Identify which cell holds the provided text, then report its (X, Y) central coordinate. 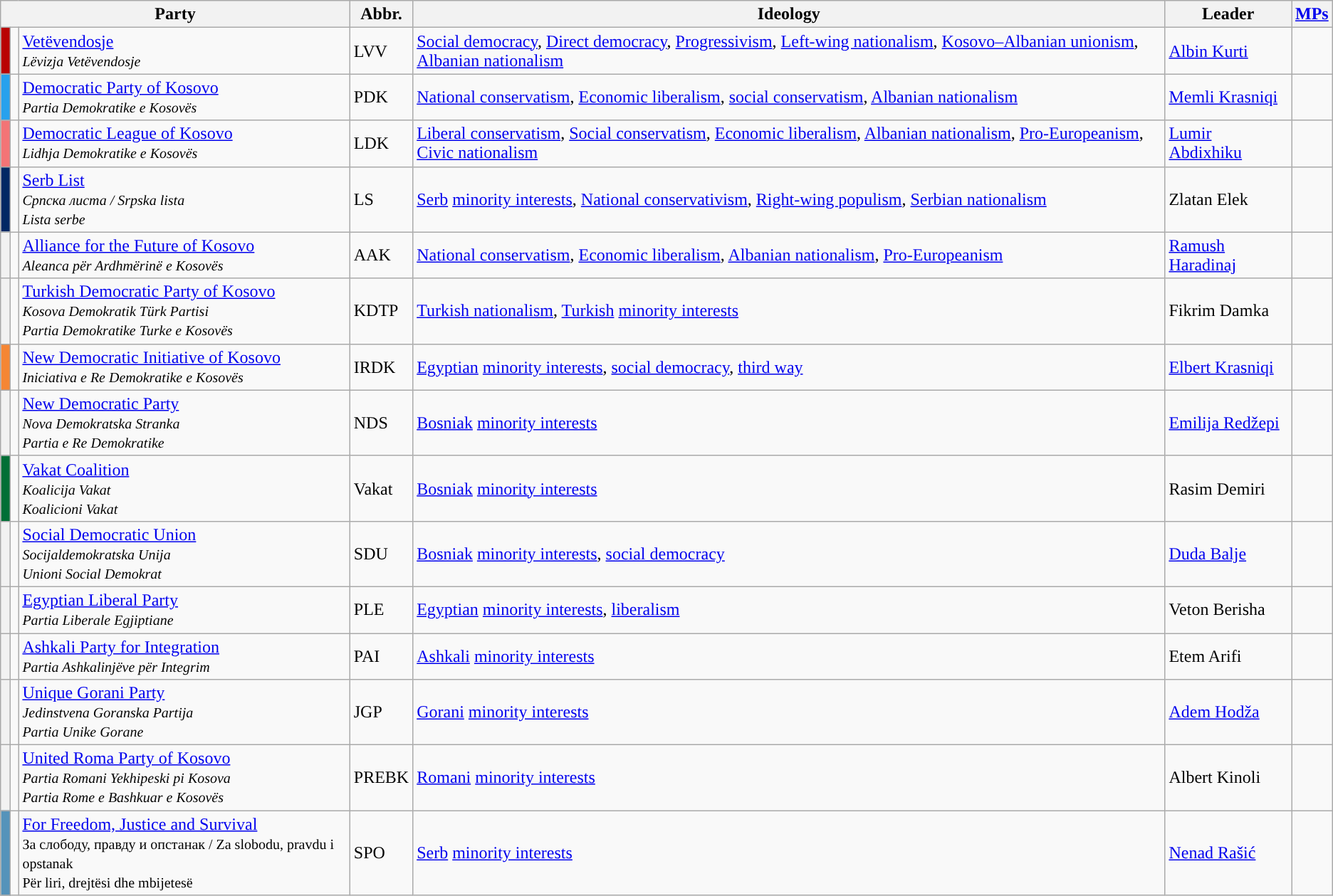
Elbert Krasniqi (1228, 367)
SPO (381, 853)
Duda Balje (1228, 554)
Emilija Redžepi (1228, 423)
LS (381, 199)
Unique Gorani PartyJedinstvena Goranska PartijaPartia Unike Gorane (184, 712)
Veton Berisha (1228, 609)
Party (175, 14)
New Democratic Party Nova Demokratska StrankaPartia e Re Demokratike (184, 423)
Lumir Abdixhiku (1228, 144)
Adem Hodža (1228, 712)
Rasim Demiri (1228, 488)
KDTP (381, 311)
NDS (381, 423)
Ashkali Party for IntegrationPartia Ashkalinjëve për Integrim (184, 656)
PDK (381, 97)
Albin Kurti (1228, 51)
PAI (381, 656)
AAK (381, 255)
Ramush Haradinaj (1228, 255)
Turkish nationalism, Turkish minority interests (789, 311)
Etem Arifi (1228, 656)
Leader (1228, 14)
Abbr. (381, 14)
Zlatan Elek (1228, 199)
VetëvendosjeLëvizja Vetëvendosje (184, 51)
For Freedom, Justice and SurvivalЗа слободу, правду и опстанак / Za slobodu, pravdu i opstanakPër liri, drejtësi dhe mbijetesë (184, 853)
Egyptian minority interests, social democracy, third way (789, 367)
Ideology (789, 14)
Albert Kinoli (1228, 778)
PREBK (381, 778)
Serb minority interests (789, 853)
LDK (381, 144)
Social Democratic Union Socijaldemokratska UnijaUnioni Social Demokrat (184, 554)
PLE (381, 609)
SDU (381, 554)
Alliance for the Future of KosovoAleanca për Ardhmërinë e Kosovës (184, 255)
MPs (1312, 14)
Social democracy, Direct democracy, Progressivism, Left-wing nationalism, Kosovo–Albanian unionism, Albanian nationalism (789, 51)
Egyptian minority interests, liberalism (789, 609)
Gorani minority interests (789, 712)
Vakat Coalition Koalicija VakatKoalicioni Vakat (184, 488)
Serb ListСрпска листа / Srpska listaLista serbe (184, 199)
Liberal conservatism, Social conservatism, Economic liberalism, Albanian nationalism, Pro-Europeanism, Civic nationalism (789, 144)
Democratic League of Kosovo Lidhja Demokratike e Kosovës (184, 144)
LVV (381, 51)
Egyptian Liberal Party Partia Liberale Egjiptiane (184, 609)
National conservatism, Economic liberalism, Albanian nationalism, Pro-Europeanism (789, 255)
Memli Krasniqi (1228, 97)
Ashkali minority interests (789, 656)
Fikrim Damka (1228, 311)
United Roma Party of KosovoPartia Romani Yekhipeski pi KosovaPartia Rome e Bashkuar e Kosovës (184, 778)
JGP (381, 712)
IRDK (381, 367)
National conservatism, Economic liberalism, social conservatism, Albanian nationalism (789, 97)
Bosniak minority interests, social democracy (789, 554)
Vakat (381, 488)
New Democratic Initiative of KosovoIniciativa e Re Demokratike e Kosovës (184, 367)
Serb minority interests, National conservativism, Right-wing populism, Serbian nationalism (789, 199)
Romani minority interests (789, 778)
Nenad Rašić (1228, 853)
Turkish Democratic Party of KosovoKosova Demokratik Türk PartisiPartia Demokratike Turke e Kosovës (184, 311)
Democratic Party of KosovoPartia Demokratike e Kosovës (184, 97)
